Find where the given text appears and provide that cell's center as (X, Y) coordinate. 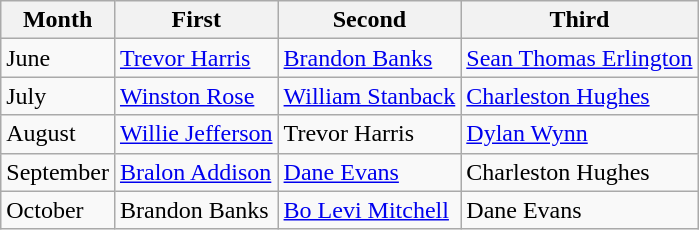
William Stanback (370, 96)
July (58, 96)
June (58, 58)
Second (370, 20)
September (58, 172)
Sean Thomas Erlington (580, 58)
Dylan Wynn (580, 134)
August (58, 134)
Third (580, 20)
Winston Rose (196, 96)
October (58, 210)
Bo Levi Mitchell (370, 210)
Bralon Addison (196, 172)
Willie Jefferson (196, 134)
Month (58, 20)
First (196, 20)
